Return [x, y] of the center of cell containing provided text 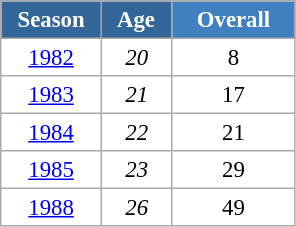
49 [234, 208]
20 [136, 58]
22 [136, 133]
1988 [52, 208]
29 [234, 170]
17 [234, 95]
1985 [52, 170]
8 [234, 58]
1983 [52, 95]
23 [136, 170]
1984 [52, 133]
Season [52, 20]
26 [136, 208]
Overall [234, 20]
1982 [52, 58]
Age [136, 20]
